Detect which cell encompasses the target text, then output its (X, Y) center coordinate. 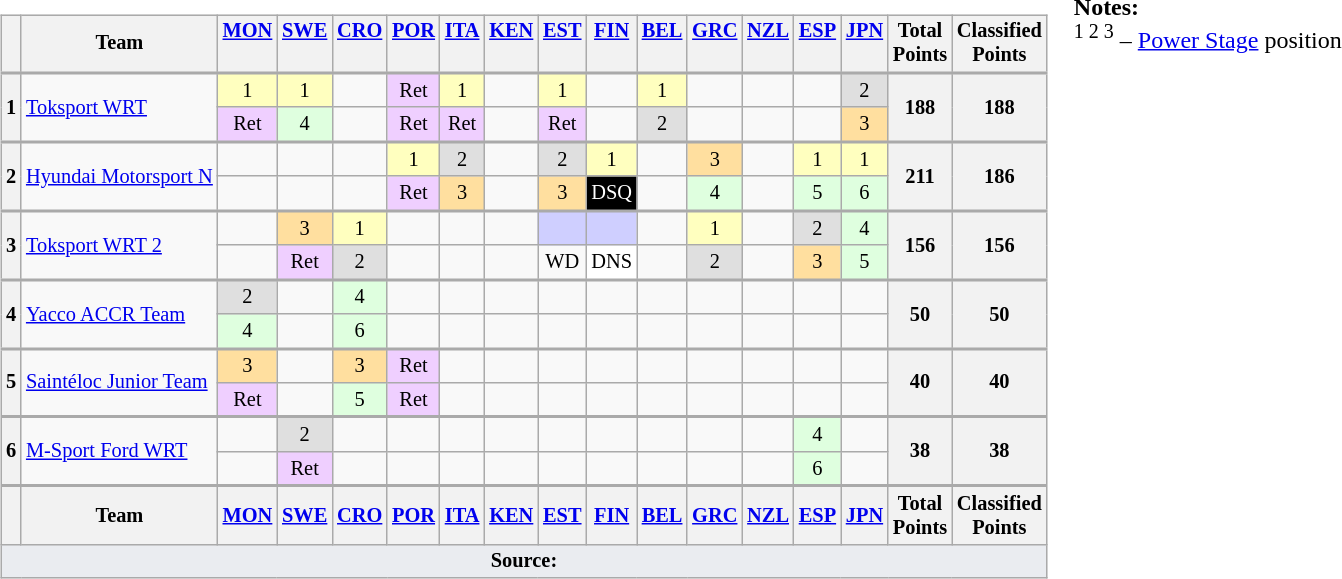
Toksport WRT 2 (120, 246)
M-Sport Ford WRT (120, 452)
WD (562, 262)
DNS (611, 262)
Saintéloc Junior Team (120, 382)
211 (920, 176)
DSQ (611, 193)
Yacco ACCR Team (120, 314)
186 (1000, 176)
Hyundai Motorsport N (120, 176)
Source: (524, 561)
Toksport WRT (120, 108)
